Locate the cell with the specified text and output its [X, Y] center coordinate. 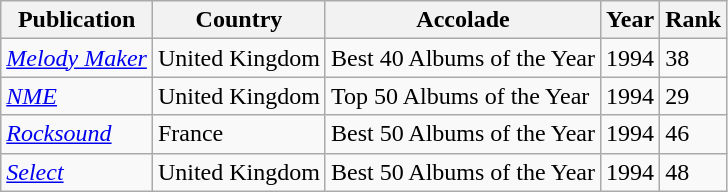
France [238, 134]
38 [694, 58]
48 [694, 172]
Publication [77, 20]
Rank [694, 20]
Top 50 Albums of the Year [462, 96]
Year [630, 20]
29 [694, 96]
Best 40 Albums of the Year [462, 58]
Accolade [462, 20]
Melody Maker [77, 58]
Select [77, 172]
Rocksound [77, 134]
NME [77, 96]
Country [238, 20]
46 [694, 134]
